From the cell containing the given text, extract its center point as [X, Y] coordinate. 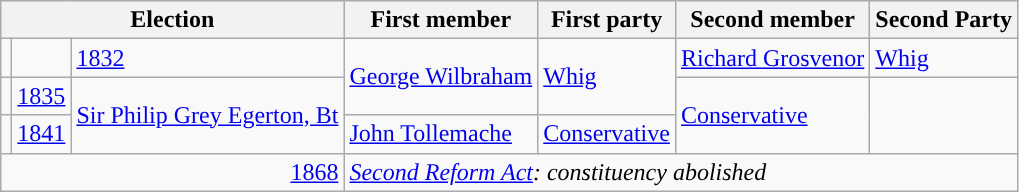
John Tollemache [441, 134]
1835 [42, 96]
George Wilbraham [441, 77]
1868 [172, 172]
Second member [772, 20]
1841 [42, 134]
First member [441, 20]
Richard Grosvenor [772, 58]
1832 [208, 58]
First party [607, 20]
Second Reform Act: constituency abolished [681, 172]
Election [172, 20]
Second Party [944, 20]
Sir Philip Grey Egerton, Bt [208, 115]
